Pinpoint the cell where the given text exists, returning its [X, Y] midpoint coordinate. 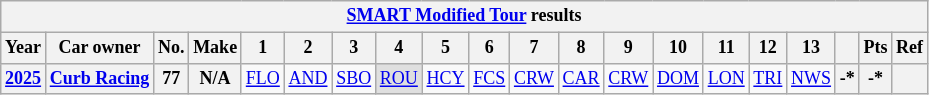
FLO [262, 78]
Curb Racing [99, 78]
FCS [490, 78]
SBO [354, 78]
LON [726, 78]
Make [216, 48]
77 [172, 78]
HCY [446, 78]
N/A [216, 78]
Ref [910, 48]
Pts [876, 48]
7 [534, 48]
4 [398, 48]
6 [490, 48]
Car owner [99, 48]
Year [24, 48]
CAR [581, 78]
5 [446, 48]
ROU [398, 78]
1 [262, 48]
No. [172, 48]
TRI [768, 78]
2 [308, 48]
13 [812, 48]
11 [726, 48]
SMART Modified Tour results [464, 16]
8 [581, 48]
9 [628, 48]
2025 [24, 78]
10 [678, 48]
NWS [812, 78]
AND [308, 78]
3 [354, 48]
DOM [678, 78]
12 [768, 48]
